From the cell containing the given text, extract its center point as [X, Y] coordinate. 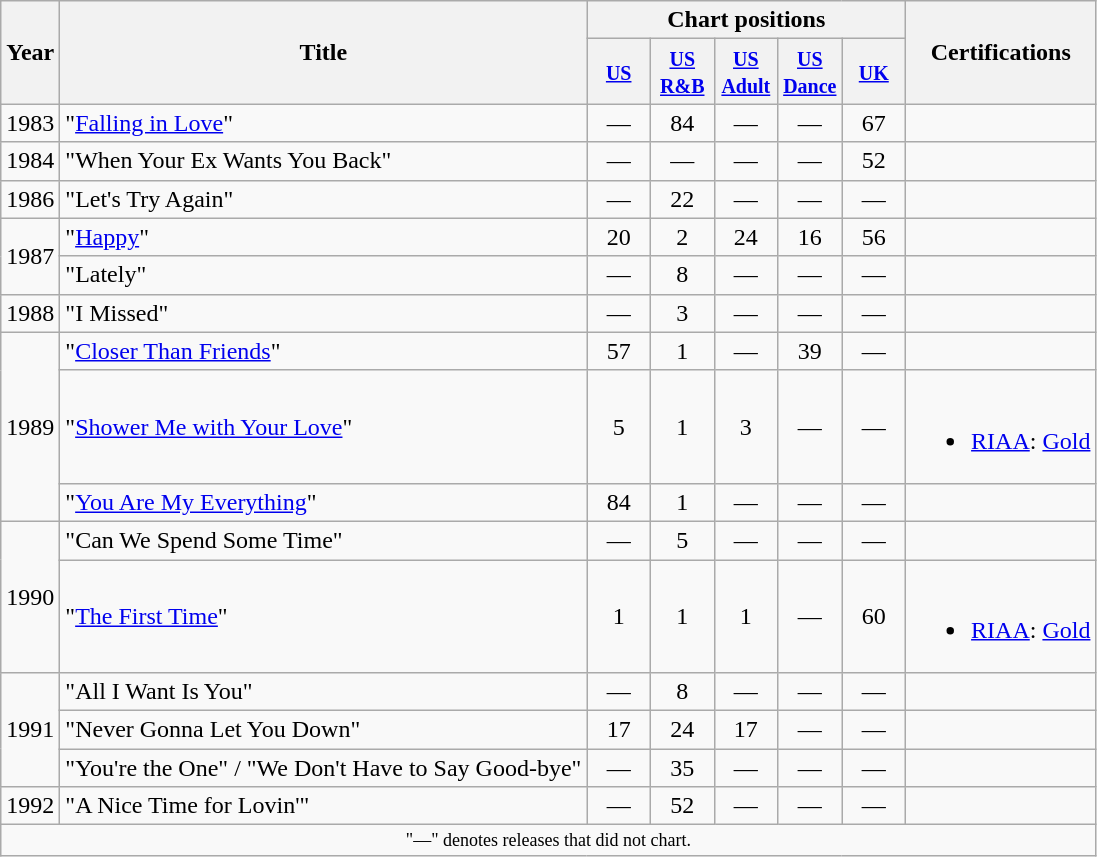
UK [874, 72]
1990 [30, 596]
"Happy" [324, 237]
"You Are My Everything" [324, 502]
"Can We Spend Some Time" [324, 540]
"Never Gonna Let You Down" [324, 730]
US R&B [682, 72]
Chart positions [746, 20]
US Adult [746, 72]
22 [682, 199]
1984 [30, 161]
1988 [30, 313]
67 [874, 123]
"All I Want Is You" [324, 692]
60 [874, 616]
35 [682, 768]
US Dance [810, 72]
1987 [30, 256]
57 [619, 351]
"A Nice Time for Lovin'" [324, 806]
Title [324, 52]
"I Missed" [324, 313]
"Closer Than Friends" [324, 351]
"You're the One" / "We Don't Have to Say Good-bye" [324, 768]
Certifications [1001, 52]
"Falling in Love" [324, 123]
2 [682, 237]
39 [810, 351]
"When Your Ex Wants You Back" [324, 161]
1989 [30, 426]
56 [874, 237]
"The First Time" [324, 616]
1992 [30, 806]
16 [810, 237]
"Lately" [324, 275]
Year [30, 52]
20 [619, 237]
1986 [30, 199]
"Let's Try Again" [324, 199]
US [619, 72]
"Shower Me with Your Love" [324, 426]
1991 [30, 730]
"—" denotes releases that did not chart. [548, 840]
1983 [30, 123]
